Return the (X, Y) coordinate for the center point of the cell that contains the specified text.  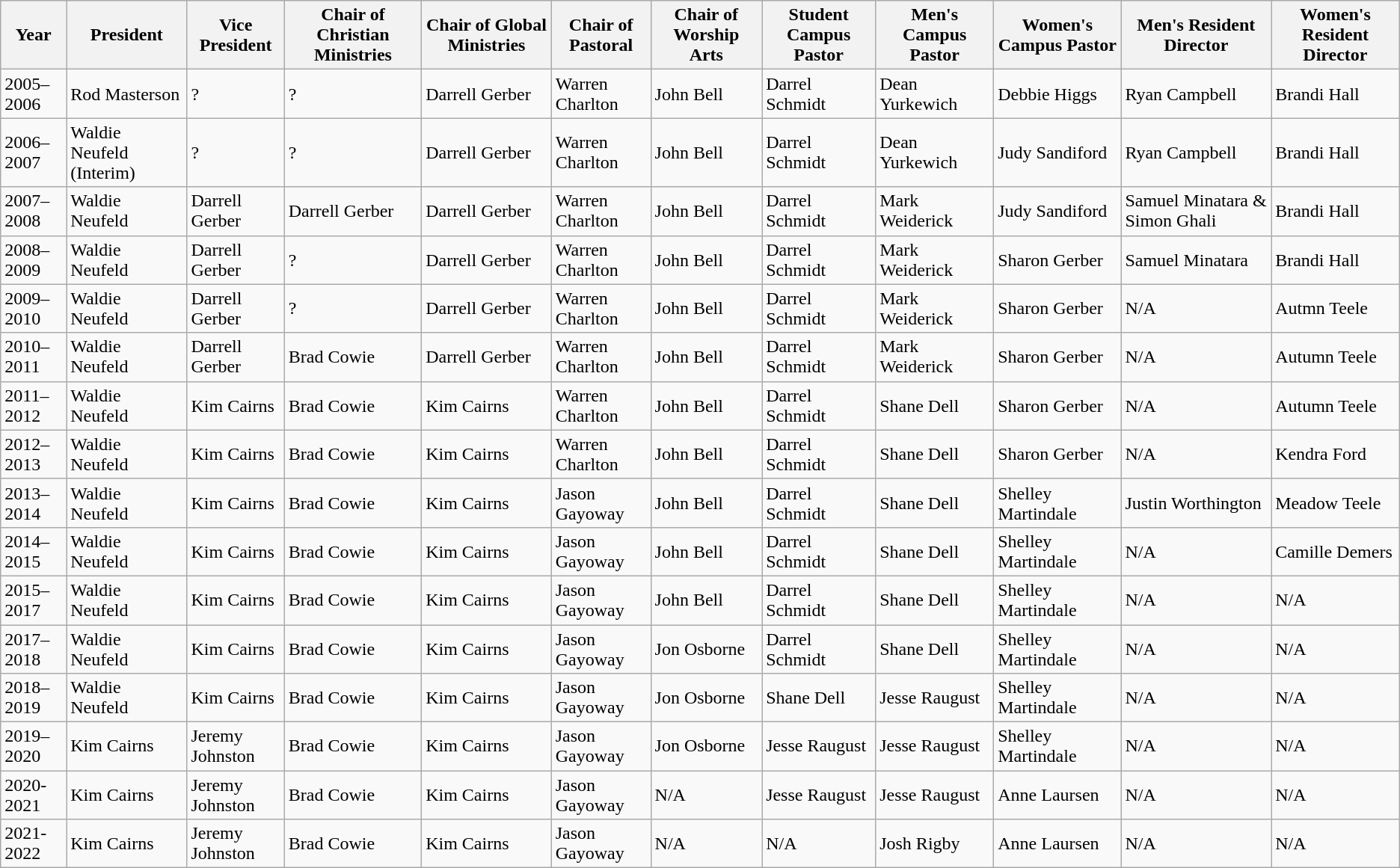
2021-2022 (34, 843)
Men's Campus Pastor (935, 35)
Samuel Minatara (1197, 260)
2007–2008 (34, 211)
Student Campus Pastor (819, 35)
Camille Demers (1336, 552)
Waldie Neufeld (Interim) (127, 153)
Chair of Global Ministries (487, 35)
2015–2017 (34, 600)
2014–2015 (34, 552)
Chair of Pastoral (601, 35)
Women's Resident Director (1336, 35)
2012–2013 (34, 455)
President (127, 35)
Year (34, 35)
Meadow Teele (1336, 502)
2009–2010 (34, 308)
2018–2019 (34, 698)
2006–2007 (34, 153)
Autmn Teele (1336, 308)
Debbie Higgs (1057, 94)
Women's Campus Pastor (1057, 35)
Chair of Christian Ministries (353, 35)
Chair of Worship Arts (706, 35)
Justin Worthington (1197, 502)
2017–2018 (34, 649)
Josh Rigby (935, 843)
2005–2006 (34, 94)
2020-2021 (34, 795)
Samuel Minatara & Simon Ghali (1197, 211)
2008–2009 (34, 260)
Vice President (236, 35)
Rod Masterson (127, 94)
Kendra Ford (1336, 455)
2011–2012 (34, 405)
2013–2014 (34, 502)
2010–2011 (34, 357)
Men's Resident Director (1197, 35)
2019–2020 (34, 746)
